Detect which cell encompasses the target text, then output its (X, Y) center coordinate. 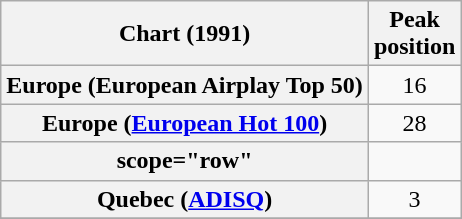
Europe (European Hot 100) (185, 123)
Chart (1991) (185, 34)
Quebec (ADISQ) (185, 199)
Europe (European Airplay Top 50) (185, 85)
3 (414, 199)
scope="row" (185, 161)
28 (414, 123)
16 (414, 85)
Peakposition (414, 34)
